From the cell containing the given text, extract its center point as [x, y] coordinate. 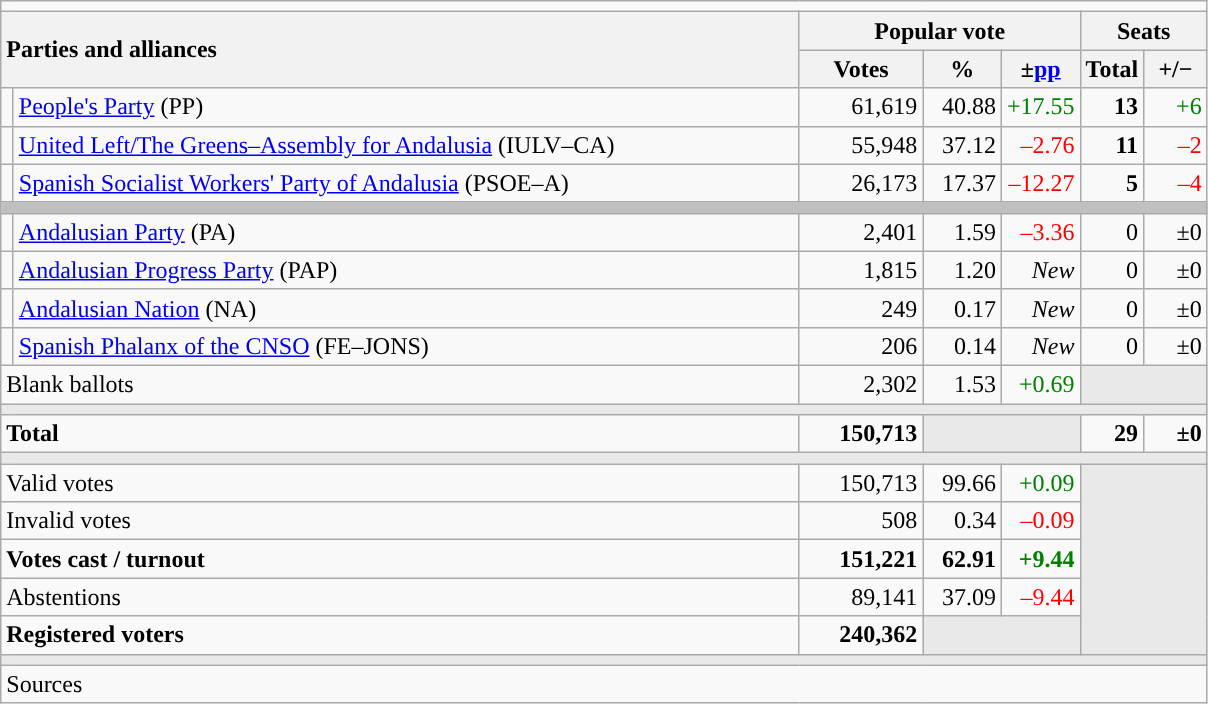
+9.44 [1040, 559]
–4 [1176, 183]
Seats [1144, 31]
99.66 [962, 483]
151,221 [861, 559]
United Left/The Greens–Assembly for Andalusia (IULV–CA) [406, 145]
40.88 [962, 107]
Popular vote [940, 31]
% [962, 69]
37.09 [962, 597]
240,362 [861, 635]
5 [1112, 183]
–3.36 [1040, 232]
1,815 [861, 270]
2,401 [861, 232]
Spanish Phalanx of the CNSO (FE–JONS) [406, 346]
2,302 [861, 384]
±pp [1040, 69]
17.37 [962, 183]
–0.09 [1040, 521]
62.91 [962, 559]
Sources [604, 684]
11 [1112, 145]
206 [861, 346]
249 [861, 308]
+6 [1176, 107]
29 [1112, 434]
+0.09 [1040, 483]
–2 [1176, 145]
–12.27 [1040, 183]
Votes cast / turnout [400, 559]
Andalusian Nation (NA) [406, 308]
Votes [861, 69]
61,619 [861, 107]
+0.69 [1040, 384]
13 [1112, 107]
508 [861, 521]
Invalid votes [400, 521]
+/− [1176, 69]
26,173 [861, 183]
Registered voters [400, 635]
1.53 [962, 384]
+17.55 [1040, 107]
0.34 [962, 521]
1.20 [962, 270]
0.17 [962, 308]
89,141 [861, 597]
–9.44 [1040, 597]
55,948 [861, 145]
Blank ballots [400, 384]
Andalusian Party (PA) [406, 232]
–2.76 [1040, 145]
1.59 [962, 232]
37.12 [962, 145]
Valid votes [400, 483]
People's Party (PP) [406, 107]
Abstentions [400, 597]
Parties and alliances [400, 50]
0.14 [962, 346]
Spanish Socialist Workers' Party of Andalusia (PSOE–A) [406, 183]
Andalusian Progress Party (PAP) [406, 270]
